Capture the cell that displays the provided text and extract its [X, Y] central coordinate. 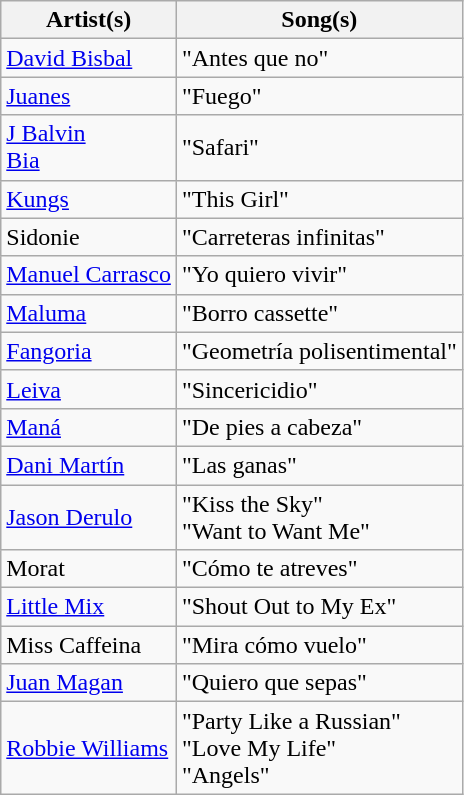
"Carreteras infinitas" [319, 237]
"This Girl" [319, 199]
Morat [89, 569]
Miss Caffeina [89, 645]
Jason Derulo [89, 516]
"Party Like a Russian""Love My Life""Angels" [319, 748]
Song(s) [319, 20]
Juanes [89, 96]
Dani Martín [89, 465]
Juan Magan [89, 683]
Little Mix [89, 607]
"Kiss the Sky""Want to Want Me" [319, 516]
Maná [89, 427]
"Safari" [319, 148]
"Sincericidio" [319, 389]
Leiva [89, 389]
"Antes que no" [319, 58]
"Quiero que sepas" [319, 683]
Sidonie [89, 237]
"De pies a cabeza" [319, 427]
David Bisbal [89, 58]
Artist(s) [89, 20]
"Yo quiero vivir" [319, 275]
Manuel Carrasco [89, 275]
"Fuego" [319, 96]
Kungs [89, 199]
"Las ganas" [319, 465]
Fangoria [89, 351]
"Mira cómo vuelo" [319, 645]
"Borro cassette" [319, 313]
J BalvinBia [89, 148]
"Geometría polisentimental" [319, 351]
"Cómo te atreves" [319, 569]
Robbie Williams [89, 748]
"Shout Out to My Ex" [319, 607]
Maluma [89, 313]
